For the text-containing cell, return its midpoint in (x, y) coordinate format. 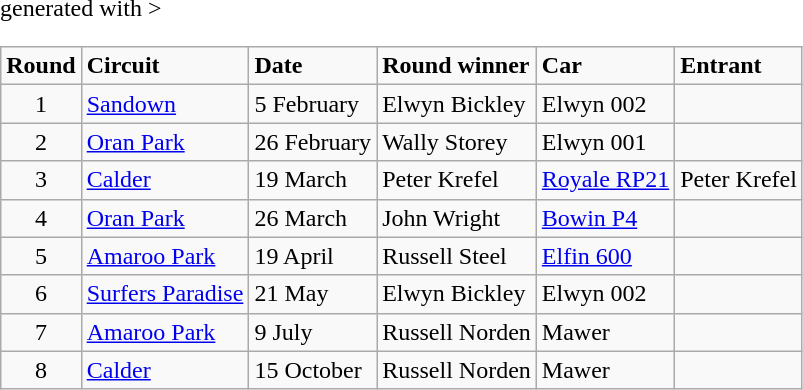
3 (41, 180)
26 March (313, 218)
Sandown (165, 104)
2 (41, 142)
15 October (313, 370)
Date (313, 66)
Wally Storey (457, 142)
Elwyn 001 (605, 142)
19 April (313, 256)
5 February (313, 104)
4 (41, 218)
Circuit (165, 66)
Car (605, 66)
9 July (313, 332)
21 May (313, 294)
5 (41, 256)
Entrant (739, 66)
19 March (313, 180)
Royale RP21 (605, 180)
Round winner (457, 66)
8 (41, 370)
26 February (313, 142)
John Wright (457, 218)
Russell Steel (457, 256)
6 (41, 294)
1 (41, 104)
Elfin 600 (605, 256)
Surfers Paradise (165, 294)
Bowin P4 (605, 218)
Round (41, 66)
7 (41, 332)
